Detect which cell encompasses the target text, then output its (x, y) center coordinate. 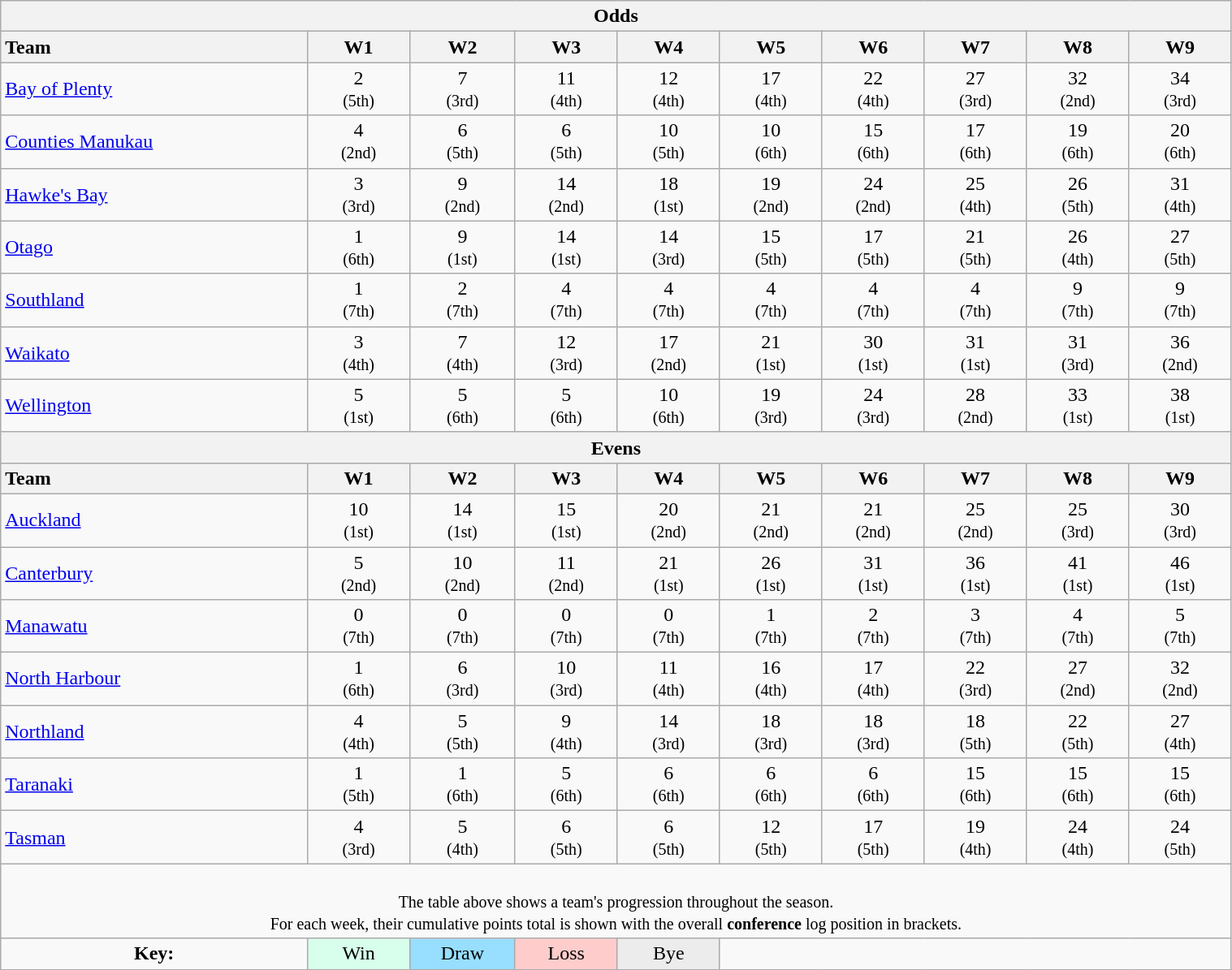
Counties Manukau (154, 141)
22(3rd) (975, 679)
24(4th) (1078, 838)
14(2nd) (566, 195)
26(5th) (1078, 195)
22(4th) (873, 89)
4(4th) (359, 732)
22(5th) (1078, 732)
17(2nd) (668, 352)
4(2nd) (359, 141)
Otago (154, 247)
25(2nd) (975, 519)
Auckland (154, 519)
1(5th) (359, 784)
Southland (154, 300)
7(3rd) (463, 89)
12(5th) (771, 838)
24(2nd) (873, 195)
31(4th) (1180, 195)
12(3rd) (566, 352)
24(5th) (1180, 838)
41(1st) (1078, 573)
Evens (616, 447)
5(7th) (1180, 627)
10(5th) (668, 141)
18(5th) (975, 732)
5(5th) (463, 732)
19(2nd) (771, 195)
19(3rd) (771, 406)
Hawke's Bay (154, 195)
31(3rd) (1078, 352)
Northland (154, 732)
15(5th) (771, 247)
2(5th) (359, 89)
27(2nd) (1078, 679)
18(1st) (668, 195)
26(1st) (771, 573)
10(1st) (359, 519)
26(4th) (1078, 247)
10(3rd) (566, 679)
25(3rd) (1078, 519)
30(1st) (873, 352)
Draw (463, 954)
28(2nd) (975, 406)
30(3rd) (1180, 519)
17(6th) (975, 141)
24(3rd) (873, 406)
7(4th) (463, 352)
Loss (566, 954)
Waikato (154, 352)
Bye (668, 954)
Taranaki (154, 784)
Wellington (154, 406)
33(1st) (1078, 406)
19(4th) (975, 838)
Bay of Plenty (154, 89)
46(1st) (1180, 573)
Win (359, 954)
27(4th) (1180, 732)
12(4th) (668, 89)
3(7th) (975, 627)
Canterbury (154, 573)
20(6th) (1180, 141)
Key: (154, 954)
5(1st) (359, 406)
4(3rd) (359, 838)
3(3rd) (359, 195)
38(1st) (1180, 406)
5(4th) (463, 838)
25(4th) (975, 195)
Odds (616, 16)
North Harbour (154, 679)
5(2nd) (359, 573)
20(2nd) (668, 519)
27(3rd) (975, 89)
9(2nd) (463, 195)
36(1st) (975, 573)
Tasman (154, 838)
19(6th) (1078, 141)
34(3rd) (1180, 89)
16(4th) (771, 679)
27(5th) (1180, 247)
10(2nd) (463, 573)
Manawatu (154, 627)
15(1st) (566, 519)
36(2nd) (1180, 352)
6(3rd) (463, 679)
9(1st) (463, 247)
11(2nd) (566, 573)
21(5th) (975, 247)
9(4th) (566, 732)
3(4th) (359, 352)
